Return (x, y) of the center of cell containing provided text 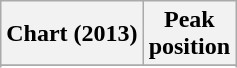
Chart (2013) (72, 34)
Peakposition (189, 34)
